Identify which cell holds the provided text, then report its (x, y) central coordinate. 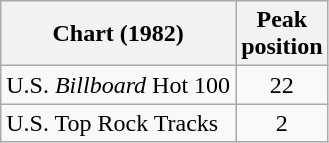
Peakposition (282, 34)
2 (282, 123)
U.S. Top Rock Tracks (118, 123)
Chart (1982) (118, 34)
U.S. Billboard Hot 100 (118, 85)
22 (282, 85)
